Provide the (X, Y) coordinate of the cell's center where the given text is located.  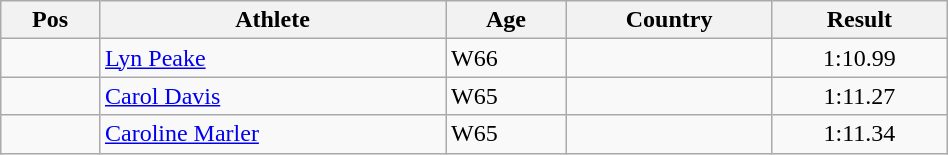
Carol Davis (272, 96)
Pos (50, 20)
Country (670, 20)
Lyn Peake (272, 58)
1:11.34 (860, 134)
Athlete (272, 20)
Caroline Marler (272, 134)
W66 (506, 58)
1:10.99 (860, 58)
1:11.27 (860, 96)
Age (506, 20)
Result (860, 20)
